Extract the (x, y) coordinate from the center of the cell holding the provided text.  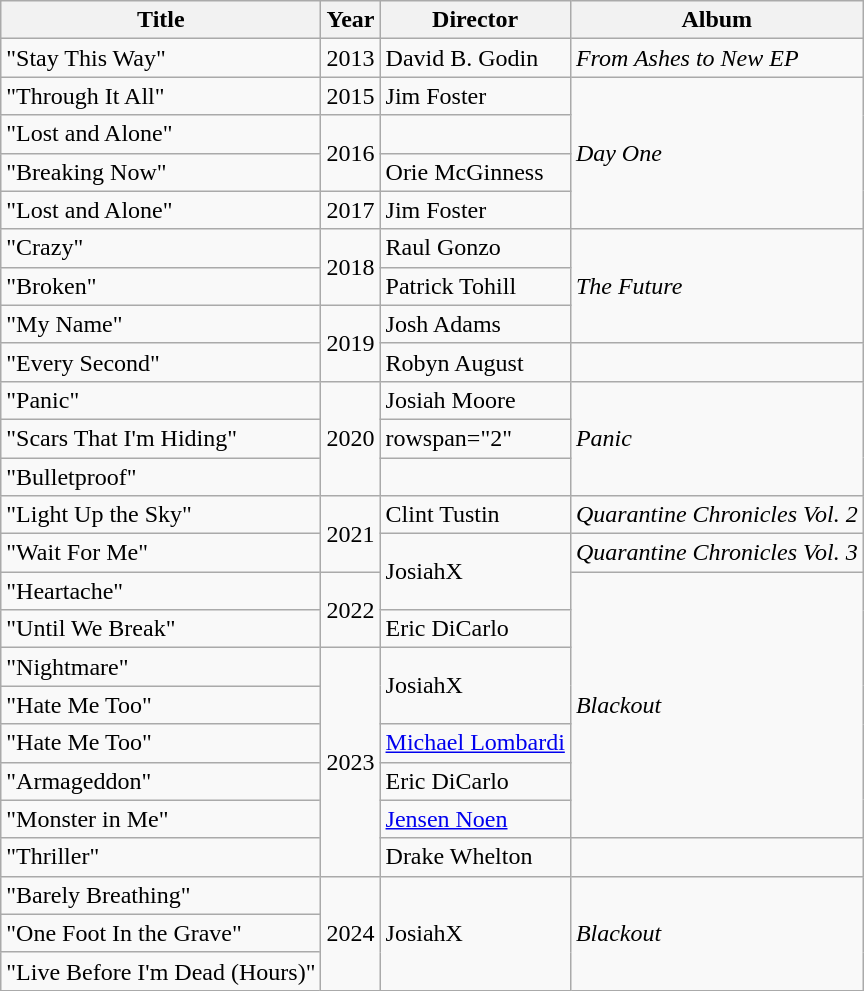
2017 (350, 210)
"Barely Breathing" (161, 895)
"Panic" (161, 400)
Orie McGinness (475, 172)
Panic (716, 438)
2019 (350, 343)
"Broken" (161, 286)
Robyn August (475, 362)
2016 (350, 153)
2020 (350, 438)
"Until We Break" (161, 629)
Josh Adams (475, 324)
Josiah Moore (475, 400)
Patrick Tohill (475, 286)
"Wait For Me" (161, 553)
"Nightmare" (161, 667)
"My Name" (161, 324)
Drake Whelton (475, 857)
"Bulletproof" (161, 477)
"Every Second" (161, 362)
2018 (350, 267)
"Light Up the Sky" (161, 515)
2024 (350, 933)
Album (716, 20)
David B. Godin (475, 58)
"Monster in Me" (161, 819)
The Future (716, 286)
Quarantine Chronicles Vol. 3 (716, 553)
"One Foot In the Grave" (161, 933)
Michael Lombardi (475, 743)
Year (350, 20)
"Stay This Way" (161, 58)
"Breaking Now" (161, 172)
"Live Before I'm Dead (Hours)" (161, 971)
"Heartache" (161, 591)
2015 (350, 96)
"Through It All" (161, 96)
2021 (350, 534)
rowspan="2" (475, 438)
"Scars That I'm Hiding" (161, 438)
Day One (716, 153)
"Thriller" (161, 857)
"Crazy" (161, 248)
2023 (350, 762)
2022 (350, 610)
Director (475, 20)
Clint Tustin (475, 515)
"Armageddon" (161, 781)
Raul Gonzo (475, 248)
Jensen Noen (475, 819)
From Ashes to New EP (716, 58)
2013 (350, 58)
Quarantine Chronicles Vol. 2 (716, 515)
Title (161, 20)
